Output the [X, Y] coordinate of the center of the cell containing the given text.  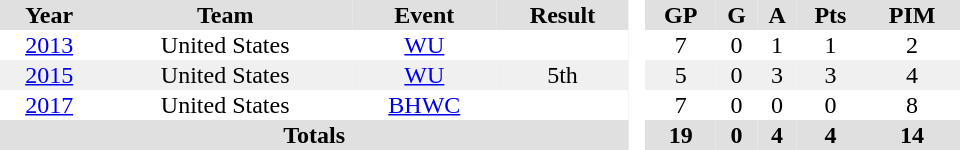
Team [225, 15]
5th [563, 75]
19 [681, 135]
Event [424, 15]
2013 [49, 45]
BHWC [424, 105]
G [737, 15]
14 [912, 135]
8 [912, 105]
2017 [49, 105]
2 [912, 45]
Totals [314, 135]
GP [681, 15]
Year [49, 15]
Pts [830, 15]
PIM [912, 15]
5 [681, 75]
A [778, 15]
2015 [49, 75]
Result [563, 15]
